Determine the [X, Y] coordinate at the center of the cell enclosing the given text.  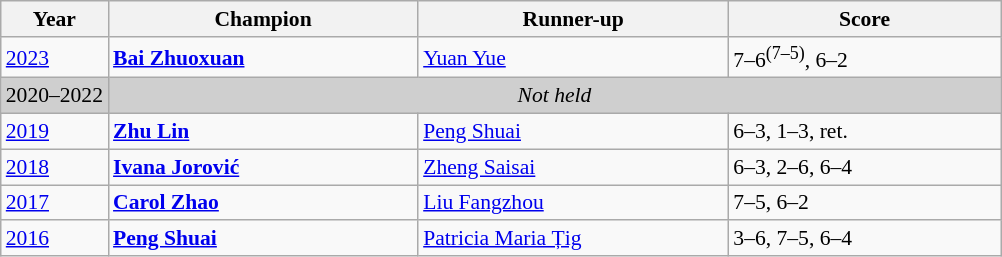
Bai Zhuoxuan [263, 58]
3–6, 7–5, 6–4 [864, 239]
Zheng Saisai [573, 167]
7–6(7–5), 6–2 [864, 58]
Carol Zhao [263, 203]
Not held [554, 96]
Patricia Maria Țig [573, 239]
Liu Fangzhou [573, 203]
Year [54, 19]
Yuan Yue [573, 58]
2020–2022 [54, 96]
Zhu Lin [263, 132]
6–3, 2–6, 6–4 [864, 167]
7–5, 6–2 [864, 203]
2017 [54, 203]
Runner-up [573, 19]
2019 [54, 132]
Champion [263, 19]
Score [864, 19]
Ivana Jorović [263, 167]
2016 [54, 239]
2018 [54, 167]
2023 [54, 58]
6–3, 1–3, ret. [864, 132]
